Locate the cell with the specified text and output its (x, y) center coordinate. 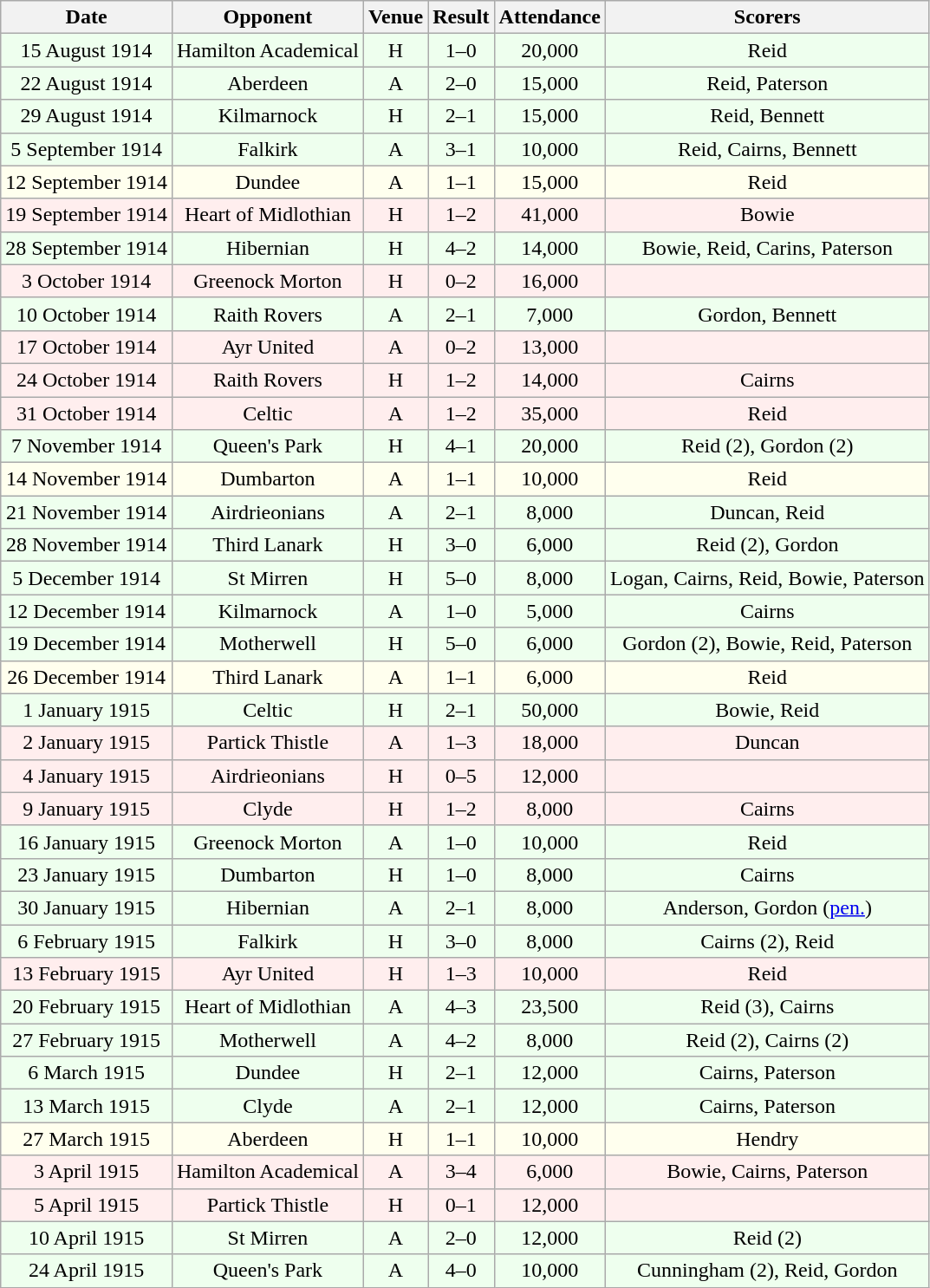
Result (461, 17)
Reid (3), Cairns (767, 1007)
Duncan, Reid (767, 512)
3–4 (461, 1172)
Duncan (767, 743)
3–1 (461, 149)
7 November 1914 (87, 446)
41,000 (550, 215)
Hendry (767, 1139)
23,500 (550, 1007)
10 October 1914 (87, 314)
23 January 1915 (87, 875)
Bowie (767, 215)
Reid (2), Cairns (2) (767, 1040)
28 November 1914 (87, 545)
15 August 1914 (87, 50)
24 April 1915 (87, 1271)
0–1 (461, 1205)
18,000 (550, 743)
4–0 (461, 1271)
Opponent (267, 17)
26 December 1914 (87, 677)
2 January 1915 (87, 743)
0–5 (461, 776)
16,000 (550, 281)
Gordon, Bennett (767, 314)
31 October 1914 (87, 413)
28 September 1914 (87, 248)
14 November 1914 (87, 479)
Cunningham (2), Reid, Gordon (767, 1271)
Attendance (550, 17)
Scorers (767, 17)
4 January 1915 (87, 776)
5 April 1915 (87, 1205)
3 October 1914 (87, 281)
9 January 1915 (87, 809)
19 September 1914 (87, 215)
Bowie, Reid, Carins, Paterson (767, 248)
7,000 (550, 314)
5 December 1914 (87, 578)
Cairns (2), Reid (767, 940)
Reid (2), Gordon (767, 545)
12 September 1914 (87, 182)
4–1 (461, 446)
17 October 1914 (87, 347)
6 February 1915 (87, 940)
Reid, Paterson (767, 83)
13,000 (550, 347)
Reid (2) (767, 1238)
12 December 1914 (87, 611)
16 January 1915 (87, 842)
29 August 1914 (87, 116)
Bowie, Reid (767, 710)
19 December 1914 (87, 644)
1 January 1915 (87, 710)
35,000 (550, 413)
Reid (2), Gordon (2) (767, 446)
13 March 1915 (87, 1106)
10 April 1915 (87, 1238)
13 February 1915 (87, 974)
24 October 1914 (87, 380)
27 March 1915 (87, 1139)
5,000 (550, 611)
5 September 1914 (87, 149)
50,000 (550, 710)
Reid, Cairns, Bennett (767, 149)
30 January 1915 (87, 907)
Bowie, Cairns, Paterson (767, 1172)
Gordon (2), Bowie, Reid, Paterson (767, 644)
Reid, Bennett (767, 116)
6 March 1915 (87, 1073)
Logan, Cairns, Reid, Bowie, Paterson (767, 578)
Venue (395, 17)
Date (87, 17)
21 November 1914 (87, 512)
22 August 1914 (87, 83)
3 April 1915 (87, 1172)
4–3 (461, 1007)
20 February 1915 (87, 1007)
27 February 1915 (87, 1040)
Anderson, Gordon (pen.) (767, 907)
